Identify which cell holds the provided text, then report its [x, y] central coordinate. 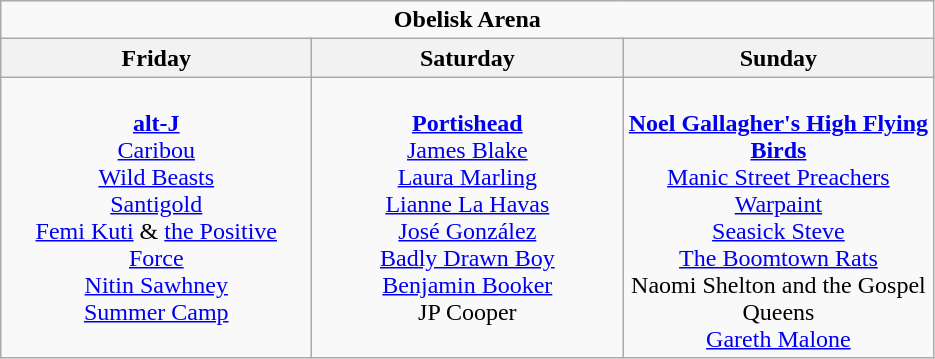
Portishead James Blake Laura Marling Lianne La Havas José González Badly Drawn Boy Benjamin Booker JP Cooper [468, 218]
Noel Gallagher's High Flying Birds Manic Street Preachers Warpaint Seasick Steve The Boomtown Rats Naomi Shelton and the Gospel Queens Gareth Malone [778, 218]
Saturday [468, 58]
alt-J Caribou Wild Beasts Santigold Femi Kuti & the Positive Force Nitin Sawhney Summer Camp [156, 218]
Obelisk Arena [468, 20]
Sunday [778, 58]
Friday [156, 58]
